Provide the [x, y] coordinate of the cell's center where the given text is located.  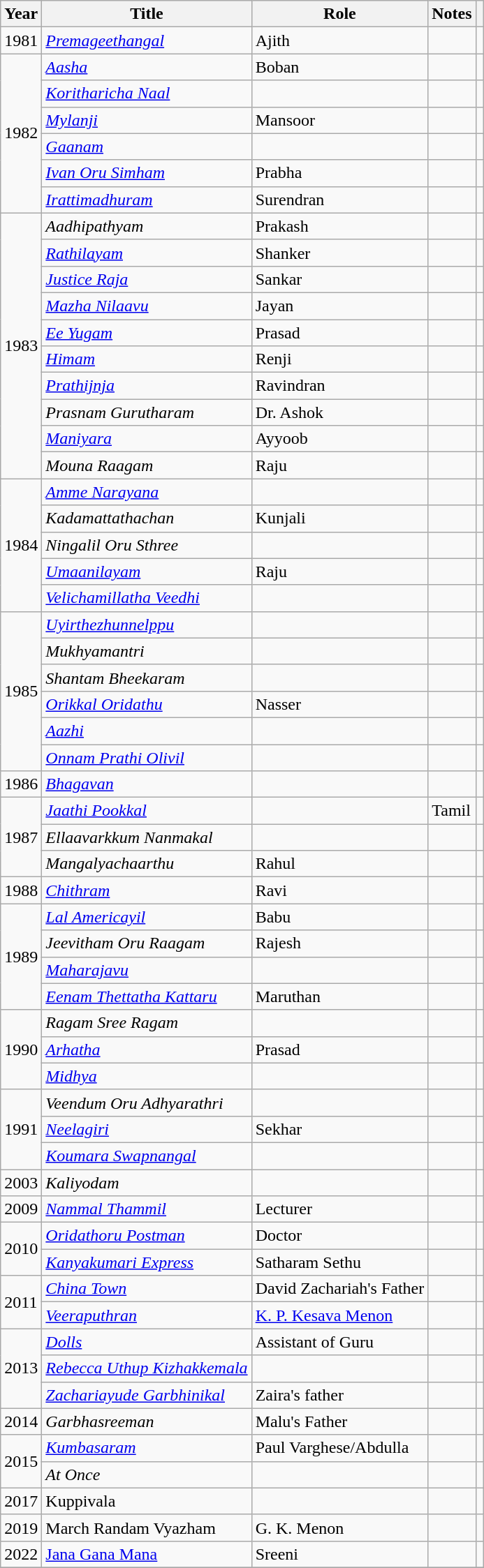
Shanker [339, 253]
2019 [21, 1528]
Prathijnja [147, 386]
Mouna Raagam [147, 465]
Kaliyodam [147, 1183]
Aadhipathyam [147, 226]
Babu [339, 917]
Gaanam [147, 147]
Velichamillatha Veedhi [147, 598]
1988 [21, 890]
Zachariayude Garbhinikal [147, 1395]
Ragam Sree Ragam [147, 1023]
Chithram [147, 890]
Kumbasaram [147, 1448]
2015 [21, 1461]
Kuppivala [147, 1501]
David Zachariah's Father [339, 1289]
1986 [21, 784]
1989 [21, 957]
Amme Narayana [147, 492]
Malu's Father [339, 1421]
Veeraputhran [147, 1315]
Sekhar [339, 1129]
Mangalyachaarthu [147, 864]
Ivan Oru Simham [147, 173]
Mansoor [339, 120]
Ajith [339, 40]
Eenam Thettatha Kattaru [147, 996]
Mylanji [147, 120]
Kunjali [339, 518]
Dolls [147, 1342]
Bhagavan [147, 784]
Maniyara [147, 439]
Shantam Bheekaram [147, 678]
Satharam Sethu [339, 1262]
Jeevitham Oru Raagam [147, 943]
Tamil [452, 811]
Jaathi Pookkal [147, 811]
Ayyoob [339, 439]
Justice Raja [147, 279]
Prakash [339, 226]
Arhatha [147, 1050]
China Town [147, 1289]
Irattimadhuram [147, 200]
Surendran [339, 200]
2013 [21, 1368]
Himam [147, 359]
Year [21, 14]
2017 [21, 1501]
Rathilayam [147, 253]
Rajesh [339, 943]
Ee Yugam [147, 333]
2022 [21, 1554]
Ravi [339, 890]
Midhya [147, 1076]
Rahul [339, 864]
Uyirthezhunnelppu [147, 625]
Notes [452, 14]
Prabha [339, 173]
March Randam Vyazham [147, 1528]
Nammal Thammil [147, 1209]
Veendum Oru Adhyarathri [147, 1103]
Mukhyamantri [147, 651]
Umaanilayam [147, 572]
1984 [21, 545]
Dr. Ashok [339, 412]
Role [339, 14]
Doctor [339, 1236]
2014 [21, 1421]
Ningalil Oru Sthree [147, 545]
Aazhi [147, 731]
Sreeni [339, 1554]
Title [147, 14]
Jana Gana Mana [147, 1554]
2010 [21, 1249]
Kadamattathachan [147, 518]
Nasser [339, 704]
2009 [21, 1209]
Boban [339, 67]
Jayan [339, 306]
Maruthan [339, 996]
Assistant of Guru [339, 1342]
Renji [339, 359]
Garbhasreeman [147, 1421]
K. P. Kesava Menon [339, 1315]
1983 [21, 346]
1990 [21, 1050]
Sankar [339, 279]
2011 [21, 1302]
Prasnam Gurutharam [147, 412]
Paul Varghese/Abdulla [339, 1448]
G. K. Menon [339, 1528]
Ravindran [339, 386]
Premageethangal [147, 40]
Ellaavarkkum Nanmakal [147, 837]
Oridathoru Postman [147, 1236]
Koritharicha Naal [147, 94]
At Once [147, 1474]
Mazha Nilaavu [147, 306]
Neelagiri [147, 1129]
Koumara Swapnangal [147, 1156]
2003 [21, 1183]
Aasha [147, 67]
1991 [21, 1129]
Maharajavu [147, 970]
1981 [21, 40]
Lecturer [339, 1209]
1985 [21, 691]
1982 [21, 133]
1987 [21, 837]
Onnam Prathi Olivil [147, 757]
Lal Americayil [147, 917]
Kanyakumari Express [147, 1262]
Orikkal Oridathu [147, 704]
Rebecca Uthup Kizhakkemala [147, 1368]
Zaira's father [339, 1395]
